Return the (X, Y) coordinate for the center point of the cell that contains the specified text.  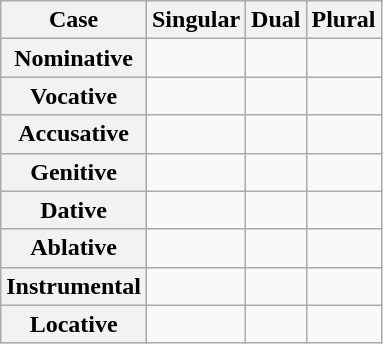
Dual (276, 20)
Instrumental (74, 286)
Plural (344, 20)
Accusative (74, 134)
Ablative (74, 248)
Vocative (74, 96)
Dative (74, 210)
Case (74, 20)
Locative (74, 324)
Singular (196, 20)
Genitive (74, 172)
Nominative (74, 58)
